For the text-containing cell, return its midpoint in [X, Y] coordinate format. 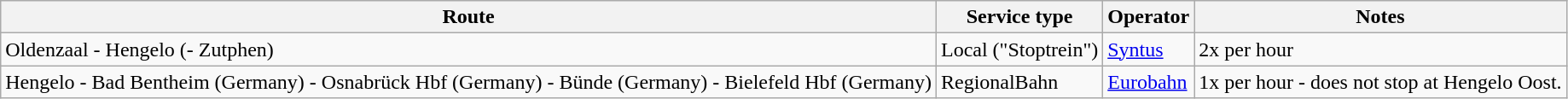
Syntus [1148, 49]
Local ("Stoptrein") [1019, 49]
Service type [1019, 17]
RegionalBahn [1019, 82]
Eurobahn [1148, 82]
Hengelo - Bad Bentheim (Germany) - Osnabrück Hbf (Germany) - Bünde (Germany) - Bielefeld Hbf (Germany) [469, 82]
Route [469, 17]
Oldenzaal - Hengelo (- Zutphen) [469, 49]
2x per hour [1380, 49]
1x per hour - does not stop at Hengelo Oost. [1380, 82]
Operator [1148, 17]
Notes [1380, 17]
